Pinpoint the cell where the given text exists, returning its (x, y) midpoint coordinate. 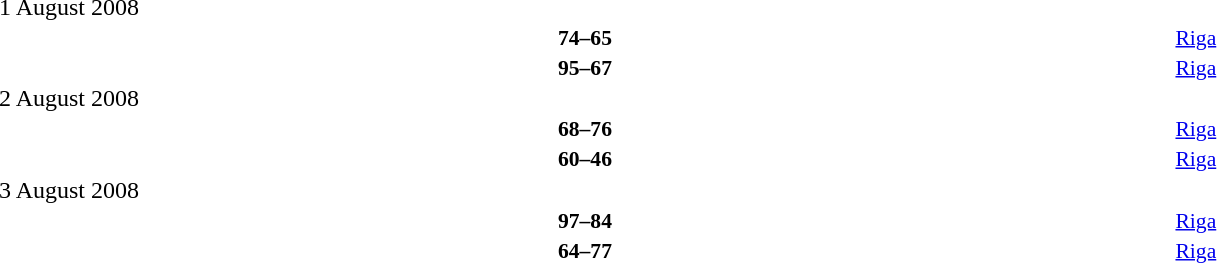
74–65 (584, 38)
60–46 (584, 159)
97–84 (584, 220)
68–76 (584, 129)
95–67 (584, 68)
